Identify which cell holds the provided text, then report its [x, y] central coordinate. 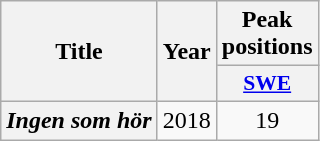
Year [186, 52]
2018 [186, 120]
Peak positions [267, 34]
19 [267, 120]
Title [79, 52]
SWE [267, 84]
Ingen som hör [79, 120]
